Return the [X, Y] coordinate for the center point of the cell that contains the specified text.  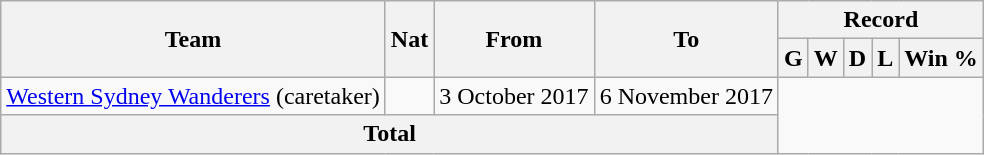
3 October 2017 [514, 96]
L [886, 58]
D [857, 58]
Record [880, 20]
Win % [942, 58]
W [826, 58]
Western Sydney Wanderers (caretaker) [194, 96]
Nat [409, 39]
To [686, 39]
From [514, 39]
Team [194, 39]
Total [390, 134]
6 November 2017 [686, 96]
G [793, 58]
